Scan for the cell matching the given text and deliver its (X, Y) coordinate at center. 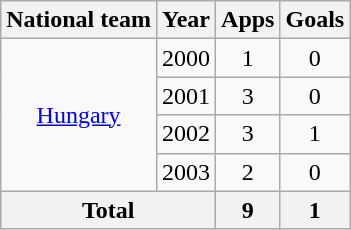
National team (79, 20)
Goals (315, 20)
2003 (186, 172)
2002 (186, 134)
2001 (186, 96)
2 (248, 172)
9 (248, 210)
Hungary (79, 115)
2000 (186, 58)
Apps (248, 20)
Year (186, 20)
Total (108, 210)
